Detect which cell encompasses the target text, then output its [X, Y] center coordinate. 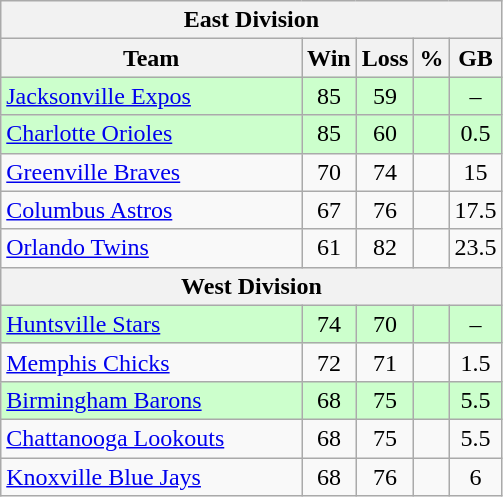
59 [385, 96]
Win [330, 58]
61 [330, 248]
82 [385, 248]
West Division [252, 286]
71 [385, 362]
GB [476, 58]
0.5 [476, 134]
17.5 [476, 210]
Knoxville Blue Jays [152, 477]
23.5 [476, 248]
15 [476, 172]
Columbus Astros [152, 210]
% [432, 58]
Team [152, 58]
Charlotte Orioles [152, 134]
Orlando Twins [152, 248]
Huntsville Stars [152, 324]
72 [330, 362]
6 [476, 477]
1.5 [476, 362]
Chattanooga Lookouts [152, 438]
67 [330, 210]
Memphis Chicks [152, 362]
Greenville Braves [152, 172]
Loss [385, 58]
Birmingham Barons [152, 400]
East Division [252, 20]
60 [385, 134]
Jacksonville Expos [152, 96]
